For the text-containing cell, return its midpoint in [x, y] coordinate format. 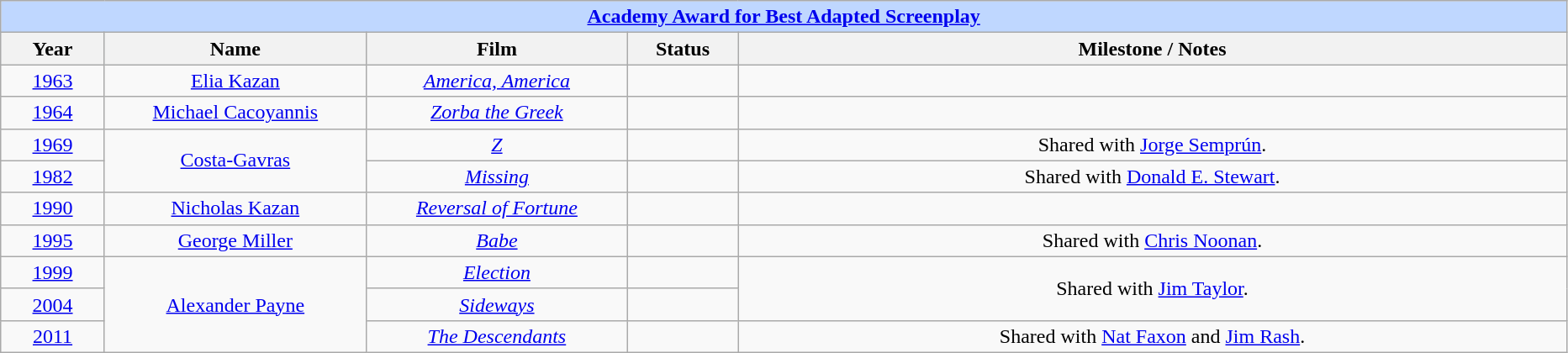
Alexander Payne [235, 304]
2011 [53, 336]
Michael Cacoyannis [235, 113]
Election [496, 272]
America, America [496, 81]
Babe [496, 240]
Missing [496, 176]
Shared with Nat Faxon and Jim Rash. [1153, 336]
2004 [53, 304]
Milestone / Notes [1153, 49]
Year [53, 49]
Z [496, 145]
1999 [53, 272]
1964 [53, 113]
Reversal of Fortune [496, 208]
Shared with Chris Noonan. [1153, 240]
Costa-Gavras [235, 161]
1995 [53, 240]
The Descendants [496, 336]
Name [235, 49]
Academy Award for Best Adapted Screenplay [784, 17]
1982 [53, 176]
1969 [53, 145]
1963 [53, 81]
Shared with Donald E. Stewart. [1153, 176]
Nicholas Kazan [235, 208]
George Miller [235, 240]
Status [683, 49]
1990 [53, 208]
Sideways [496, 304]
Film [496, 49]
Elia Kazan [235, 81]
Shared with Jim Taylor. [1153, 288]
Shared with Jorge Semprún. [1153, 145]
Zorba the Greek [496, 113]
